Search for the cell housing the specified text and yield its (X, Y) center coordinate. 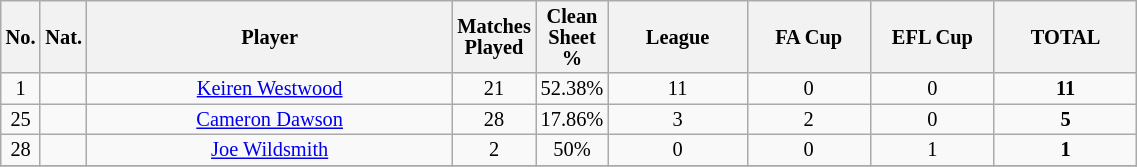
Keiren Westwood (270, 88)
5 (1065, 120)
Joe Wildsmith (270, 150)
21 (494, 88)
17.86% (572, 120)
52.38% (572, 88)
Matches Played (494, 36)
Player (270, 36)
League (678, 36)
25 (21, 120)
Nat. (63, 36)
50% (572, 150)
TOTAL (1065, 36)
3 (678, 120)
Cameron Dawson (270, 120)
FA Cup (808, 36)
Clean Sheet % (572, 36)
EFL Cup (932, 36)
No. (21, 36)
